Return the (X, Y) coordinate for the center point of the cell that contains the specified text.  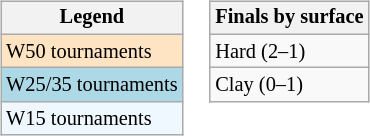
Finals by surface (289, 18)
Clay (0–1) (289, 85)
W15 tournaments (92, 119)
Hard (2–1) (289, 51)
Legend (92, 18)
W50 tournaments (92, 51)
W25/35 tournaments (92, 85)
